Search for the cell housing the specified text and yield its (x, y) center coordinate. 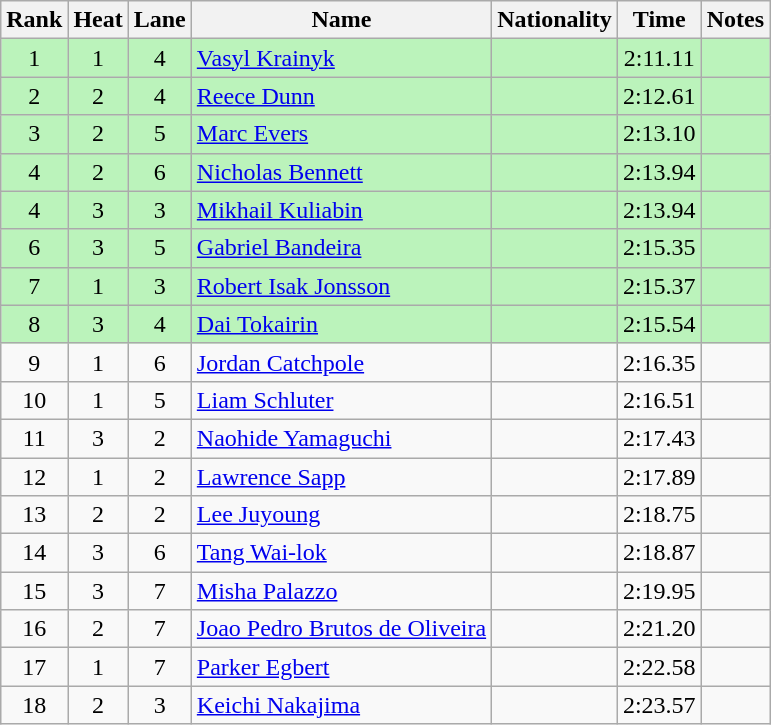
Keichi Nakajima (341, 705)
Jordan Catchpole (341, 362)
Gabriel Bandeira (341, 248)
9 (34, 362)
Reece Dunn (341, 96)
2:11.11 (659, 58)
2:18.87 (659, 553)
Vasyl Krainyk (341, 58)
Rank (34, 20)
15 (34, 591)
Joao Pedro Brutos de Oliveira (341, 629)
Notes (735, 20)
2:15.54 (659, 324)
17 (34, 667)
Lee Juyoung (341, 515)
2:21.20 (659, 629)
Marc Evers (341, 134)
2:17.89 (659, 477)
14 (34, 553)
Lawrence Sapp (341, 477)
2:18.75 (659, 515)
2:16.35 (659, 362)
2:15.37 (659, 286)
11 (34, 438)
Tang Wai-lok (341, 553)
10 (34, 400)
2:16.51 (659, 400)
Heat (98, 20)
Liam Schluter (341, 400)
Time (659, 20)
2:15.35 (659, 248)
Naohide Yamaguchi (341, 438)
12 (34, 477)
Name (341, 20)
Mikhail Kuliabin (341, 210)
8 (34, 324)
Misha Palazzo (341, 591)
Nationality (555, 20)
2:17.43 (659, 438)
13 (34, 515)
18 (34, 705)
Lane (160, 20)
2:19.95 (659, 591)
Robert Isak Jonsson (341, 286)
Nicholas Bennett (341, 172)
Dai Tokairin (341, 324)
2:12.61 (659, 96)
2:23.57 (659, 705)
16 (34, 629)
2:22.58 (659, 667)
Parker Egbert (341, 667)
2:13.10 (659, 134)
